Return [x, y] of the center of cell containing provided text 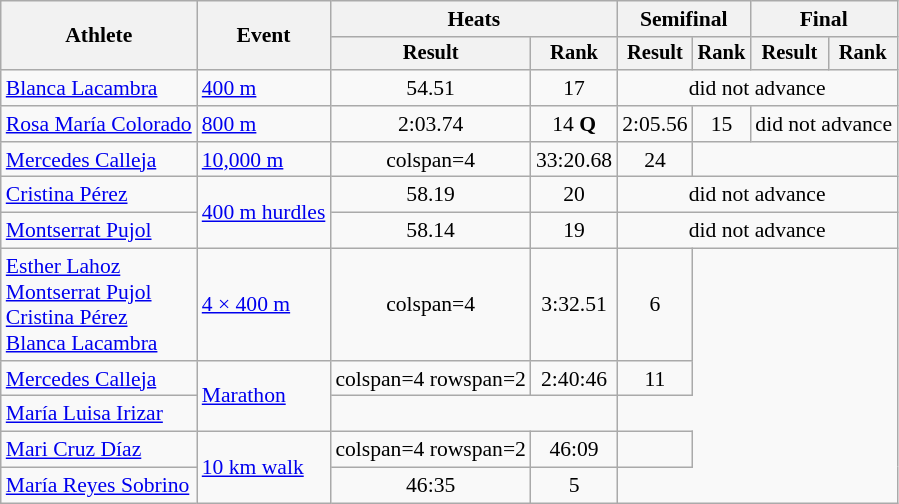
17 [574, 88]
10,000 m [264, 160]
María Reyes Sobrino [99, 486]
Semifinal [684, 19]
19 [574, 231]
Montserrat Pujol [99, 231]
Athlete [99, 36]
54.51 [430, 88]
2:03.74 [430, 124]
58.19 [430, 195]
46:09 [574, 450]
María Luisa Irizar [99, 414]
Esther LahozMontserrat PujolCristina PérezBlanca Lacambra [99, 305]
5 [574, 486]
400 m hurdles [264, 212]
58.14 [430, 231]
800 m [264, 124]
2:40:46 [574, 379]
3:32.51 [574, 305]
46:35 [430, 486]
24 [654, 160]
400 m [264, 88]
2:05.56 [654, 124]
Marathon [264, 396]
Mari Cruz Díaz [99, 450]
Final [824, 19]
4 × 400 m [264, 305]
20 [574, 195]
Heats [474, 19]
6 [654, 305]
14 Q [574, 124]
10 km walk [264, 468]
15 [722, 124]
Rosa María Colorado [99, 124]
Blanca Lacambra [99, 88]
33:20.68 [574, 160]
Cristina Pérez [99, 195]
11 [654, 379]
Event [264, 36]
